Detect which cell encompasses the target text, then output its [X, Y] center coordinate. 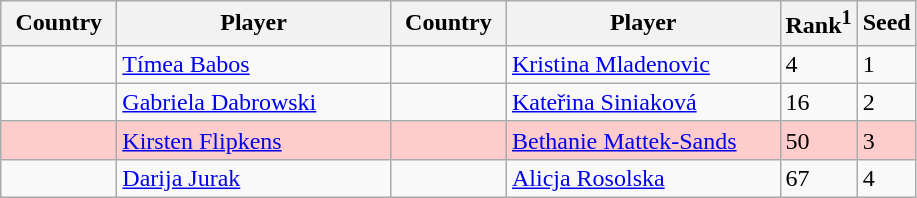
3 [886, 140]
2 [886, 102]
Gabriela Dabrowski [254, 102]
16 [818, 102]
Kateřina Siniaková [643, 102]
1 [886, 64]
Alicja Rosolska [643, 178]
67 [818, 178]
Tímea Babos [254, 64]
Bethanie Mattek-Sands [643, 140]
Darija Jurak [254, 178]
Seed [886, 24]
50 [818, 140]
Kristina Mladenovic [643, 64]
Kirsten Flipkens [254, 140]
Rank1 [818, 24]
